Scan for the cell matching the given text and deliver its [x, y] coordinate at center. 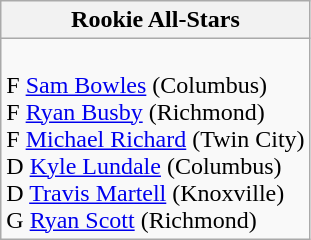
Rookie All-Stars [156, 20]
